Provide the [X, Y] coordinate of the cell's center where the given text is located.  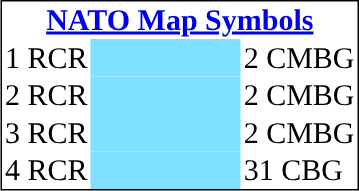
NATO Map Symbols [180, 21]
4 RCR [46, 171]
3 RCR [46, 133]
1 RCR [46, 58]
31 CBG [300, 171]
2 RCR [46, 95]
